From the cell containing the given text, extract its center point as (X, Y) coordinate. 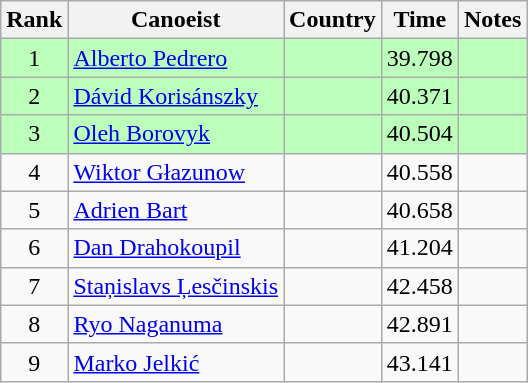
5 (34, 210)
40.558 (420, 172)
Wiktor Głazunow (176, 172)
42.458 (420, 286)
42.891 (420, 324)
Oleh Borovyk (176, 134)
Rank (34, 20)
Dan Drahokoupil (176, 248)
Staņislavs Ļesčinskis (176, 286)
Canoeist (176, 20)
43.141 (420, 362)
39.798 (420, 58)
Country (333, 20)
Marko Jelkić (176, 362)
8 (34, 324)
Adrien Bart (176, 210)
2 (34, 96)
40.658 (420, 210)
9 (34, 362)
3 (34, 134)
4 (34, 172)
1 (34, 58)
Time (420, 20)
41.204 (420, 248)
Dávid Korisánszky (176, 96)
Ryo Naganuma (176, 324)
7 (34, 286)
Alberto Pedrero (176, 58)
6 (34, 248)
Notes (492, 20)
40.371 (420, 96)
40.504 (420, 134)
